From the cell containing the given text, extract its center point as (X, Y) coordinate. 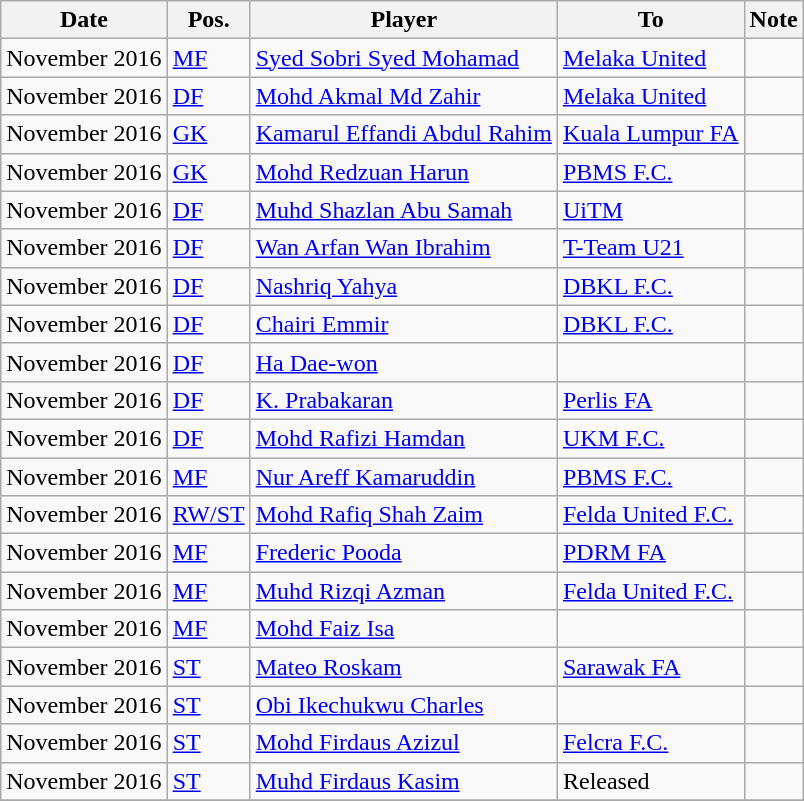
Sarawak FA (650, 667)
Wan Arfan Wan Ibrahim (404, 248)
Player (404, 20)
To (650, 20)
PDRM FA (650, 553)
Nur Areff Kamaruddin (404, 477)
Kuala Lumpur FA (650, 134)
RW/ST (208, 515)
Mohd Akmal Md Zahir (404, 96)
Kamarul Effandi Abdul Rahim (404, 134)
Muhd Rizqi Azman (404, 591)
Syed Sobri Syed Mohamad (404, 58)
Pos. (208, 20)
Chairi Emmir (404, 324)
Mateo Roskam (404, 667)
Muhd Firdaus Kasim (404, 781)
Felcra F.C. (650, 743)
Mohd Rafiq Shah Zaim (404, 515)
Released (650, 781)
Obi Ikechukwu Charles (404, 705)
Date (84, 20)
K. Prabakaran (404, 400)
Mohd Firdaus Azizul (404, 743)
Muhd Shazlan Abu Samah (404, 210)
UiTM (650, 210)
Note (774, 20)
Ha Dae-won (404, 362)
Mohd Rafizi Hamdan (404, 438)
Frederic Pooda (404, 553)
Mohd Redzuan Harun (404, 172)
Perlis FA (650, 400)
T-Team U21 (650, 248)
Nashriq Yahya (404, 286)
UKM F.C. (650, 438)
Mohd Faiz Isa (404, 629)
